For the text-containing cell, return its midpoint in (X, Y) coordinate format. 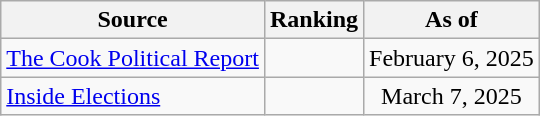
Source (133, 20)
Ranking (314, 20)
February 6, 2025 (452, 58)
As of (452, 20)
March 7, 2025 (452, 96)
Inside Elections (133, 96)
The Cook Political Report (133, 58)
